Return the [x, y] coordinate for the center point of the cell that contains the specified text.  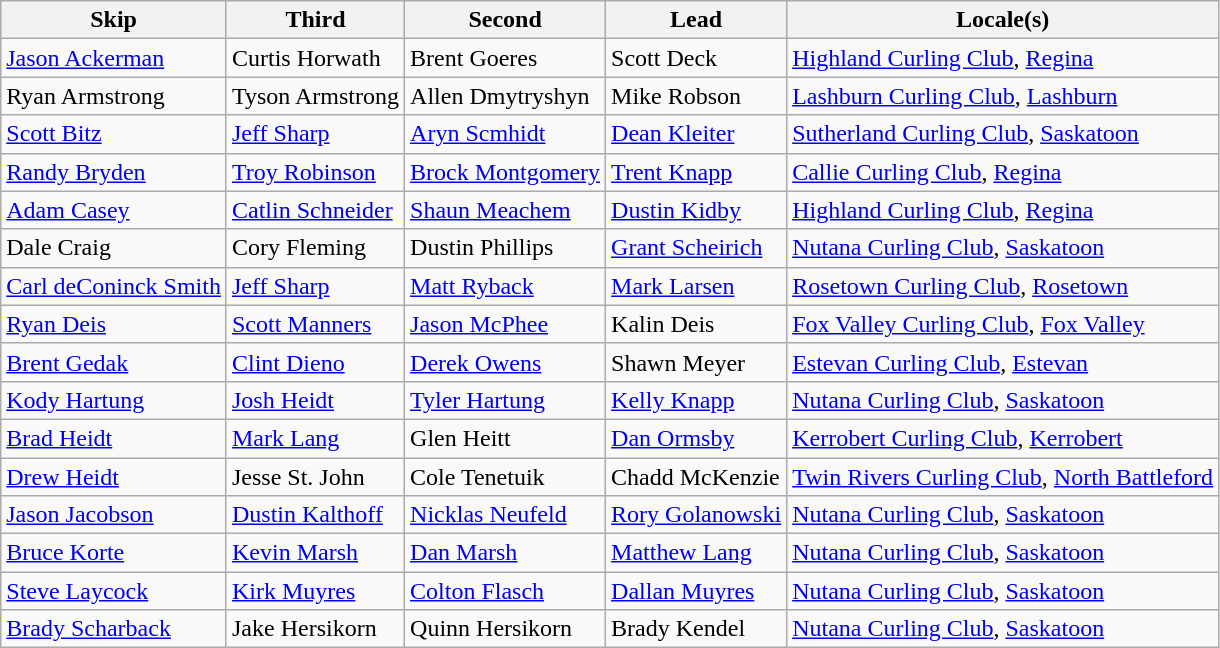
Cory Fleming [315, 248]
Twin Rivers Curling Club, North Battleford [1003, 477]
Carl deConinck Smith [114, 286]
Mike Robson [696, 96]
Colton Flasch [506, 591]
Dan Ormsby [696, 438]
Kelly Knapp [696, 400]
Grant Scheirich [696, 248]
Dan Marsh [506, 553]
Brent Goeres [506, 58]
Quinn Hersikorn [506, 629]
Troy Robinson [315, 172]
Scott Bitz [114, 134]
Jake Hersikorn [315, 629]
Jason Ackerman [114, 58]
Kerrobert Curling Club, Kerrobert [1003, 438]
Fox Valley Curling Club, Fox Valley [1003, 324]
Glen Heitt [506, 438]
Rosetown Curling Club, Rosetown [1003, 286]
Jason Jacobson [114, 515]
Tyson Armstrong [315, 96]
Ryan Armstrong [114, 96]
Steve Laycock [114, 591]
Lashburn Curling Club, Lashburn [1003, 96]
Dustin Phillips [506, 248]
Sutherland Curling Club, Saskatoon [1003, 134]
Catlin Schneider [315, 210]
Adam Casey [114, 210]
Brad Heidt [114, 438]
Dean Kleiter [696, 134]
Trent Knapp [696, 172]
Bruce Korte [114, 553]
Rory Golanowski [696, 515]
Estevan Curling Club, Estevan [1003, 362]
Ryan Deis [114, 324]
Kirk Muyres [315, 591]
Dustin Kidby [696, 210]
Chadd McKenzie [696, 477]
Randy Bryden [114, 172]
Clint Dieno [315, 362]
Mark Lang [315, 438]
Second [506, 20]
Callie Curling Club, Regina [1003, 172]
Shawn Meyer [696, 362]
Brady Kendel [696, 629]
Third [315, 20]
Lead [696, 20]
Brent Gedak [114, 362]
Matthew Lang [696, 553]
Jesse St. John [315, 477]
Scott Deck [696, 58]
Aryn Scmhidt [506, 134]
Scott Manners [315, 324]
Drew Heidt [114, 477]
Curtis Horwath [315, 58]
Tyler Hartung [506, 400]
Skip [114, 20]
Kalin Deis [696, 324]
Josh Heidt [315, 400]
Dale Craig [114, 248]
Brock Montgomery [506, 172]
Brady Scharback [114, 629]
Kevin Marsh [315, 553]
Locale(s) [1003, 20]
Derek Owens [506, 362]
Dallan Muyres [696, 591]
Dustin Kalthoff [315, 515]
Shaun Meachem [506, 210]
Allen Dmytryshyn [506, 96]
Nicklas Neufeld [506, 515]
Mark Larsen [696, 286]
Matt Ryback [506, 286]
Cole Tenetuik [506, 477]
Jason McPhee [506, 324]
Kody Hartung [114, 400]
